For the text-containing cell, return its midpoint in [x, y] coordinate format. 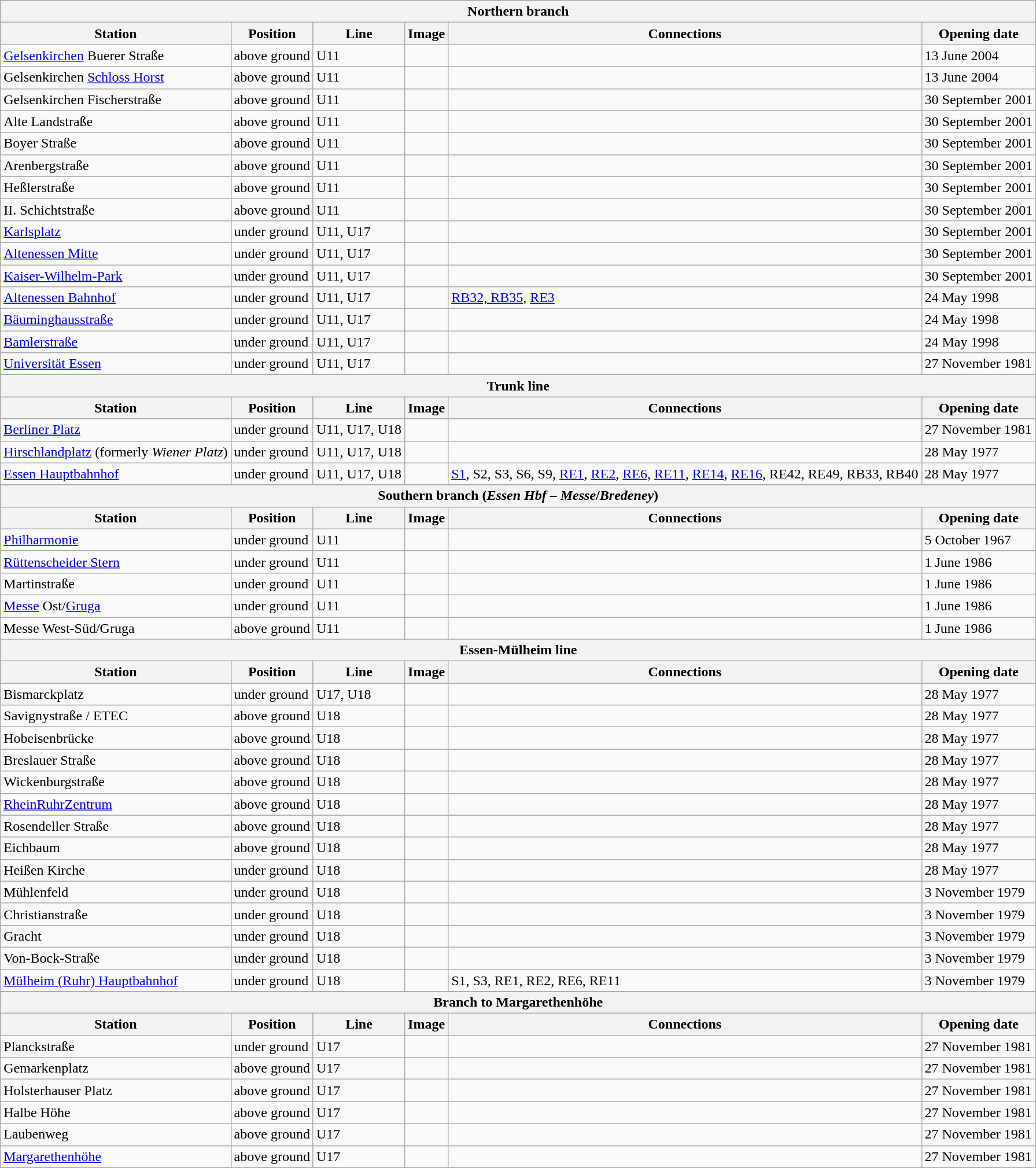
Margarethenhöhe [116, 1156]
Branch to Margarethenhöhe [518, 1003]
S1, S3, RE1, RE2, RE6, RE11 [685, 981]
Philharmonie [116, 540]
Altenessen Mitte [116, 253]
Wickenburgstraße [116, 782]
RB32, RB35, RE3 [685, 298]
Kaiser-Wilhelm-Park [116, 276]
Savignystraße / ETEC [116, 716]
Gemarkenplatz [116, 1068]
Berliner Platz [116, 430]
Christianstraße [116, 914]
Hirschlandplatz (formerly Wiener Platz) [116, 452]
Breslauer Straße [116, 760]
Bäuminghausstraße [116, 320]
Messe Ost/Gruga [116, 606]
Heßlerstraße [116, 187]
Mühlenfeld [116, 892]
Northern branch [518, 12]
Essen Hauptbahnhof [116, 474]
Bamlerstraße [116, 342]
Southern branch (Essen Hbf – Messe/Bredeney) [518, 496]
Eichbaum [116, 848]
Gelsenkirchen Fischerstraße [116, 100]
II. Schichtstraße [116, 209]
S1, S2, S3, S6, S9, RE1, RE2, RE6, RE11, RE14, RE16, RE42, RE49, RB33, RB40 [685, 474]
Boyer Straße [116, 143]
Gracht [116, 936]
Planckstraße [116, 1047]
Rüttenscheider Stern [116, 562]
Hobeisenbrücke [116, 738]
Alte Landstraße [116, 121]
Halbe Höhe [116, 1112]
Essen-Mülheim line [518, 650]
Mülheim (Ruhr) Hauptbahnhof [116, 981]
Heißen Kirche [116, 870]
Arenbergstraße [116, 165]
Gelsenkirchen Schloss Horst [116, 78]
Von-Bock-Straße [116, 958]
Universität Essen [116, 364]
Holsterhauser Platz [116, 1090]
Bismarckplatz [116, 694]
Laubenweg [116, 1134]
Trunk line [518, 386]
Gelsenkirchen Buerer Straße [116, 56]
Rosendeller Straße [116, 826]
Karlsplatz [116, 231]
Altenessen Bahnhof [116, 298]
Messe West-Süd/Gruga [116, 628]
Martinstraße [116, 584]
U17, U18 [359, 694]
RheinRuhrZentrum [116, 804]
5 October 1967 [979, 540]
